From the cell containing the given text, extract its center point as (X, Y) coordinate. 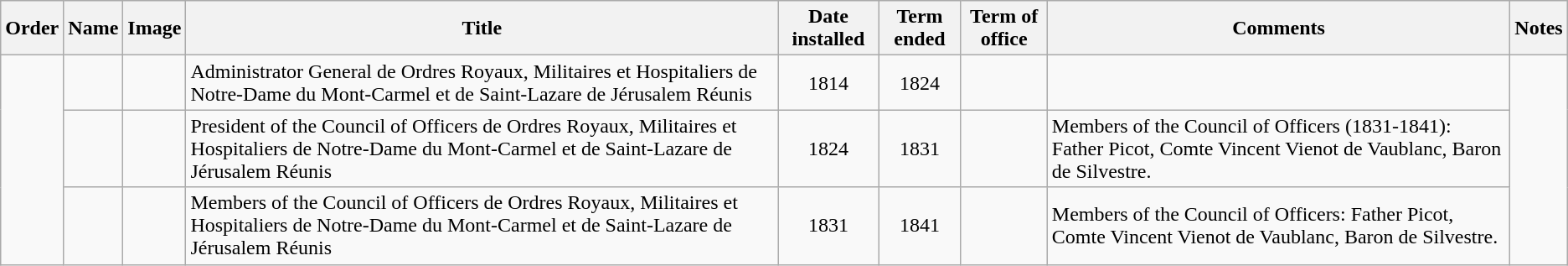
1841 (920, 226)
Name (94, 29)
Term of office (1003, 29)
Date installed (828, 29)
Members of the Council of Officers (1831-1841): Father Picot, Comte Vincent Vienot de Vaublanc, Baron de Silvestre. (1278, 149)
Members of the Council of Officers de Ordres Royaux, Militaires et Hospitaliers de Notre-Dame du Mont-Carmel et de Saint-Lazare de Jérusalem Réunis (482, 226)
1814 (828, 82)
Comments (1278, 29)
Order (32, 29)
Members of the Council of Officers: Father Picot, Comte Vincent Vienot de Vaublanc, Baron de Silvestre. (1278, 226)
Title (482, 29)
Notes (1539, 29)
Term ended (920, 29)
Image (154, 29)
President of the Council of Officers de Ordres Royaux, Militaires et Hospitaliers de Notre-Dame du Mont-Carmel et de Saint-Lazare de Jérusalem Réunis (482, 149)
Administrator General de Ordres Royaux, Militaires et Hospitaliers de Notre-Dame du Mont-Carmel et de Saint-Lazare de Jérusalem Réunis (482, 82)
